Identify which cell holds the provided text, then report its [x, y] central coordinate. 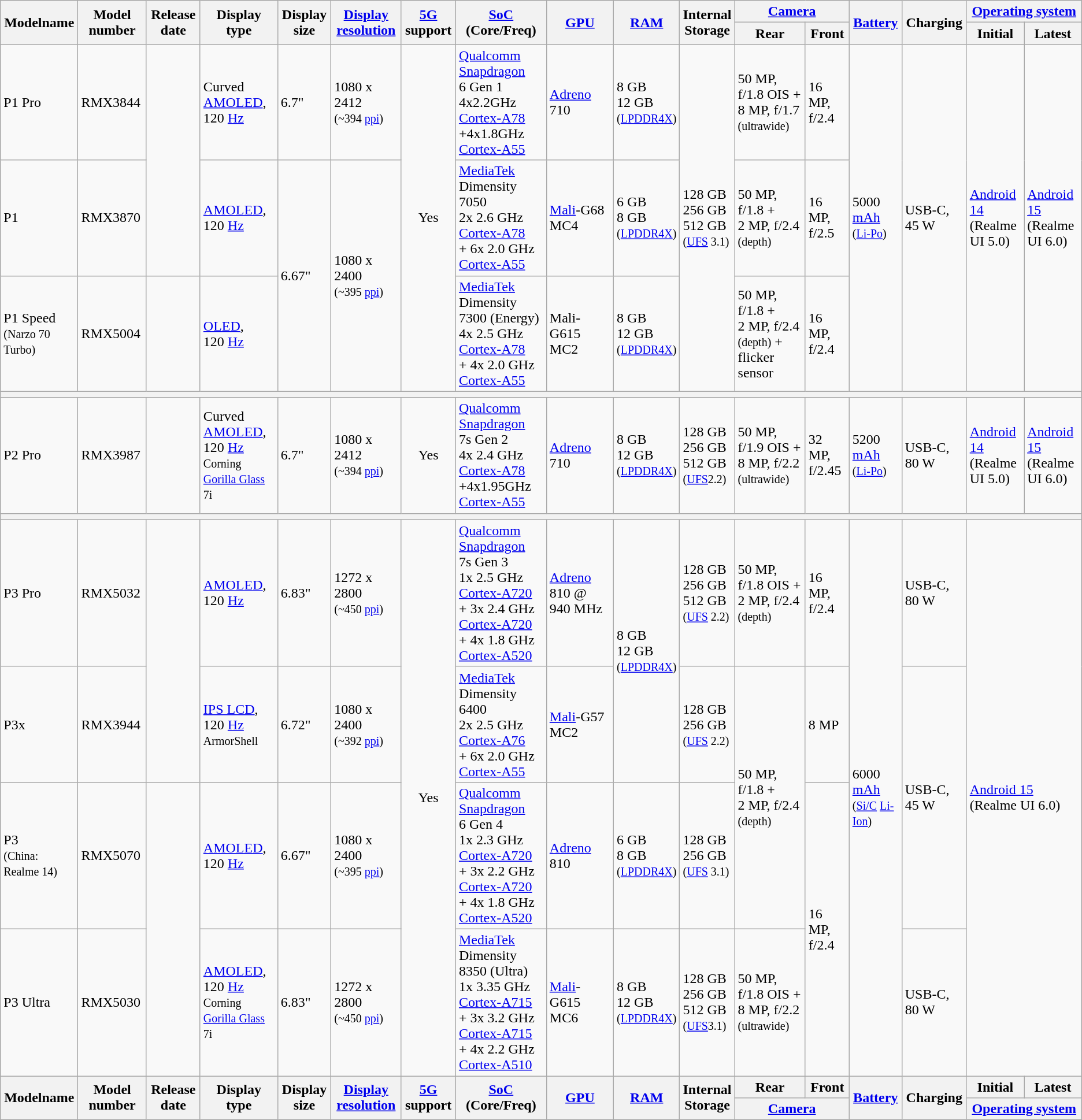
Qualcomm Snapdragon 6 Gen 41x 2.3 GHz Cortex-A720 + 3x 2.2 GHz Cortex-A720 + 4x 1.8 GHz Cortex-A520 [501, 855]
Mali-G57 MC2 [580, 724]
50 MP, f/1.8 OIS +2 MP, f/2.4 (depth) [770, 593]
Mali-G68 MC4 [580, 218]
128 GB256 GB512 GB(UFS 2.2) [707, 593]
Curved AMOLED, 120 Hz [239, 102]
RMX3944 [112, 724]
128 GB256 GB512 GB(UFS2.2) [707, 455]
1080 x 2400(~392 ppi) [366, 724]
MediaTek Dimensity 64002x 2.5 GHz Cortex-A76 + 6x 2.0 GHz Cortex-A55 [501, 724]
P2 Pro [39, 455]
Adreno 810 [580, 855]
MediaTek Dimensity 70502x 2.6 GHz Cortex-A78 + 6x 2.0 GHz Cortex-A55 [501, 218]
6000 mAh(Si/C Li-Ion) [875, 798]
P1 [39, 218]
RMX3870 [112, 218]
P3 Pro [39, 593]
128 GB256 GB512 GB(UFS 3.1) [707, 218]
Qualcomm Snapdragon 6 Gen 14x2.2GHz Cortex-A78 +4x1.8GHz Cortex-A55 [501, 102]
5000 mAh(Li-Po) [875, 218]
AMOLED, 120 HzCorning Gorilla Glass 7i [239, 1002]
OLED, 120 Hz [239, 333]
32 MP, f/2.45 [827, 455]
128 GB256 GB512 GB(UFS3.1) [707, 1002]
Qualcomm Snapdragon 7s Gen 24x 2.4 GHz Cortex-A78 +4x1.95GHz Cortex-A55 [501, 455]
50 MP, f/1.9 OIS +8 MP, f/2.2 (ultrawide) [770, 455]
IPS LCD, 120 HzArmorShell [239, 724]
P1 Speed(Narzo 70 Turbo) [39, 333]
MediaTek Dimensity 7300 (Energy)4x 2.5 GHz Cortex-A78 + 4x 2.0 GHz Cortex-A55 [501, 333]
128 GB256 GB(UFS 2.2) [707, 724]
MediaTek Dimensity 8350 (Ultra)1x 3.35 GHz Cortex-A715 + 3x 3.2 GHz Cortex-A715 + 4x 2.2 GHz Cortex-A510 [501, 1002]
RMX3987 [112, 455]
RMX3844 [112, 102]
Adreno 810 @ 940 MHz [580, 593]
Qualcomm Snapdragon 7s Gen 31x 2.5 GHz Cortex-A720 + 3x 2.4 GHz Cortex-A720 + 4x 1.8 GHz Cortex-A520 [501, 593]
Mali-G615 MC2 [580, 333]
RMX5032 [112, 593]
50 MP, f/1.8 +2 MP, f/2.4 (depth) + flicker sensor [770, 333]
16 MP, f/2.5 [827, 218]
5200 mAh(Li-Po) [875, 455]
128 GB256 GB(UFS 3.1) [707, 855]
P3 Ultra [39, 1002]
P3(China: Realme 14) [39, 855]
6.72" [304, 724]
P1 Pro [39, 102]
Curved AMOLED, 120 HzCorning Gorilla Glass 7i [239, 455]
RMX5070 [112, 855]
P3x [39, 724]
50 MP, f/1.8 OIS +8 MP, f/2.2 (ultrawide) [770, 1002]
RMX5004 [112, 333]
50 MP, f/1.8 OIS +8 MP, f/1.7 (ultrawide) [770, 102]
RMX5030 [112, 1002]
8 MP [827, 724]
Mali-G615 MC6 [580, 1002]
